For the text-containing cell, return its midpoint in [X, Y] coordinate format. 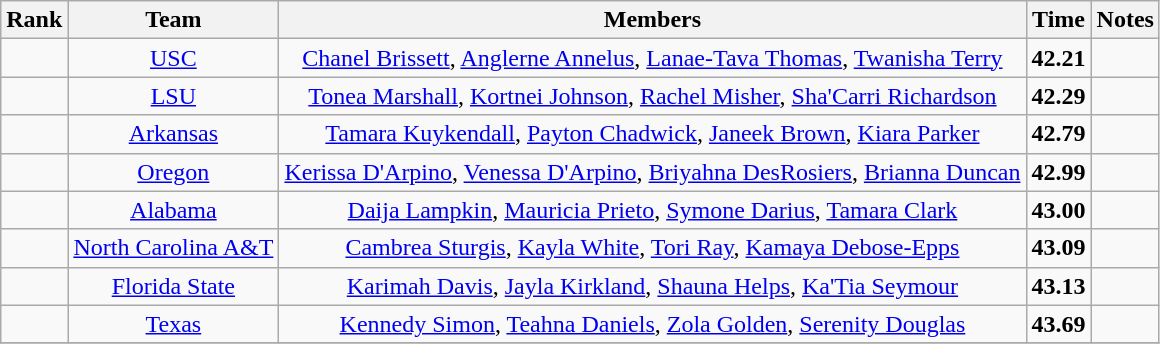
Karimah Davis, Jayla Kirkland, Shauna Helps, Ka'Tia Seymour [652, 286]
Chanel Brissett, Anglerne Annelus, Lanae-Tava Thomas, Twanisha Terry [652, 58]
Oregon [174, 172]
42.99 [1058, 172]
43.69 [1058, 324]
Tamara Kuykendall, Payton Chadwick, Janeek Brown, Kiara Parker [652, 134]
42.29 [1058, 96]
Time [1058, 20]
43.13 [1058, 286]
Alabama [174, 210]
Daija Lampkin, Mauricia Prieto, Symone Darius, Tamara Clark [652, 210]
Kennedy Simon, Teahna Daniels, Zola Golden, Serenity Douglas [652, 324]
42.79 [1058, 134]
North Carolina A&T [174, 248]
USC [174, 58]
Arkansas [174, 134]
Notes [1125, 20]
Texas [174, 324]
Florida State [174, 286]
Kerissa D'Arpino, Venessa D'Arpino, Briyahna DesRosiers, Brianna Duncan [652, 172]
LSU [174, 96]
43.09 [1058, 248]
Cambrea Sturgis, Kayla White, Tori Ray, Kamaya Debose-Epps [652, 248]
43.00 [1058, 210]
Tonea Marshall, Kortnei Johnson, Rachel Misher, Sha'Carri Richardson [652, 96]
42.21 [1058, 58]
Members [652, 20]
Team [174, 20]
Rank [34, 20]
